Output the [X, Y] coordinate of the center of the cell containing the given text.  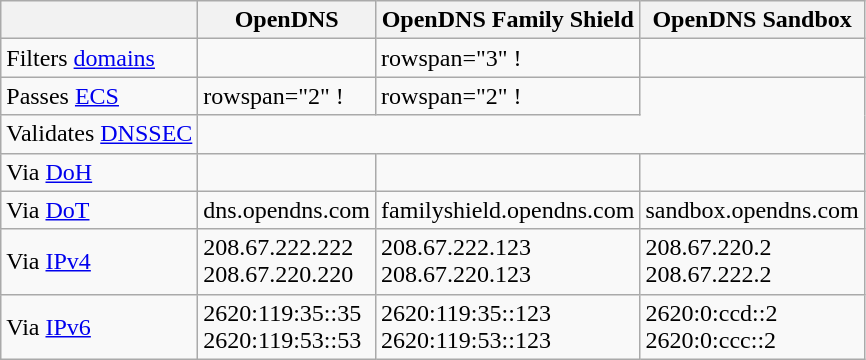
Passes ECS [100, 96]
familyshield.opendns.com [508, 210]
2620:119:35::1232620:119:53::123 [508, 326]
Via DoH [100, 172]
dns.opendns.com [287, 210]
rowspan="3" ! [508, 58]
Via IPv6 [100, 326]
Via DoT [100, 210]
Filters domains [100, 58]
sandbox.opendns.com [752, 210]
OpenDNS Sandbox [752, 20]
2620:119:35::352620:119:53::53 [287, 326]
Via IPv4 [100, 262]
2620:0:ccd::22620:0:ccc::2 [752, 326]
Validates DNSSEC [100, 134]
OpenDNS [287, 20]
208.67.222.222208.67.220.220 [287, 262]
OpenDNS Family Shield [508, 20]
208.67.222.123208.67.220.123 [508, 262]
208.67.220.2208.67.222.2 [752, 262]
